Output the [X, Y] coordinate of the center of the cell containing the given text.  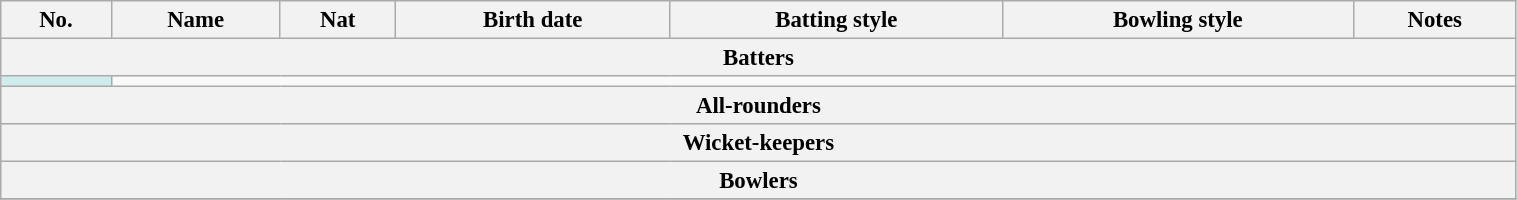
Name [196, 20]
Bowling style [1178, 20]
Batting style [836, 20]
All-rounders [758, 106]
Nat [338, 20]
Birth date [532, 20]
Bowlers [758, 181]
Wicket-keepers [758, 143]
Notes [1434, 20]
No. [56, 20]
Batters [758, 58]
